For the text-containing cell, return its midpoint in (X, Y) coordinate format. 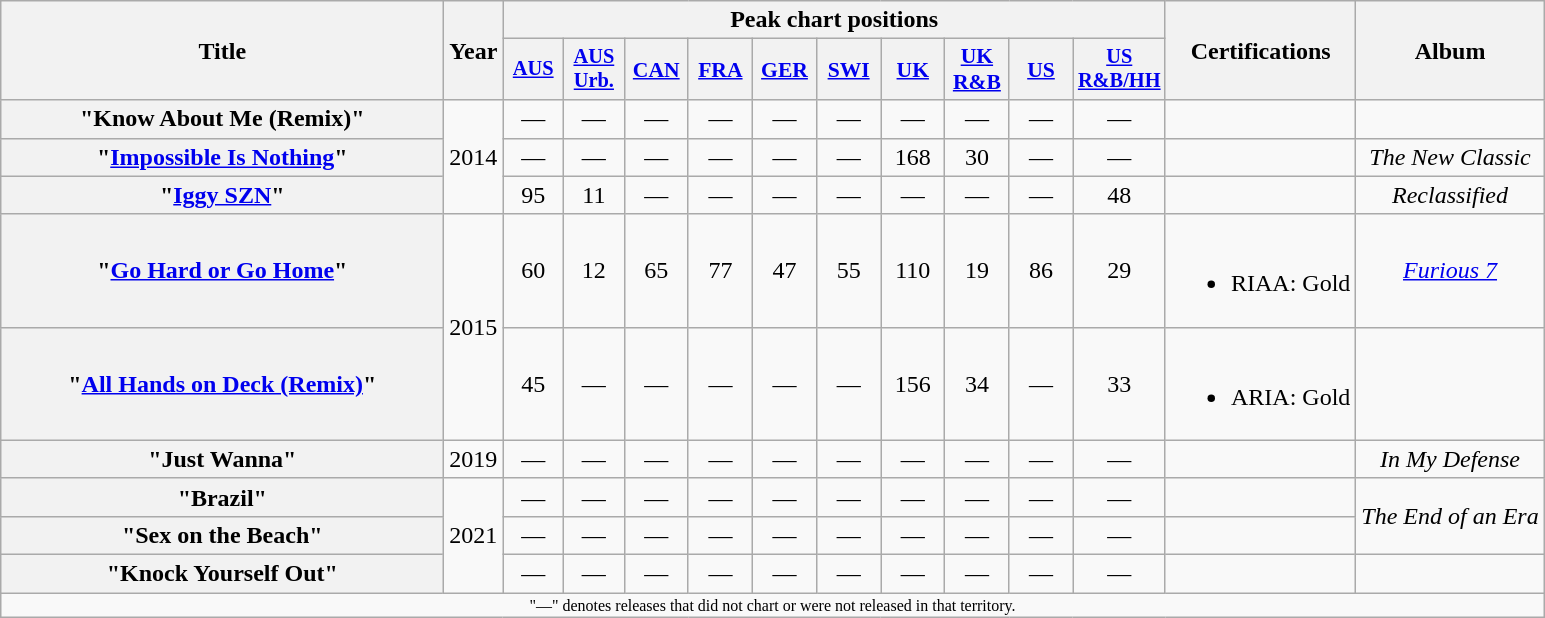
"Brazil" (222, 497)
11 (594, 195)
SWI (849, 70)
Album (1450, 50)
Reclassified (1450, 195)
"Knock Yourself Out" (222, 573)
60 (534, 270)
UK (913, 70)
77 (720, 270)
12 (594, 270)
29 (1119, 270)
"All Hands on Deck (Remix)" (222, 384)
CAN (656, 70)
US (1041, 70)
30 (977, 157)
"Sex on the Beach" (222, 535)
"Just Wanna" (222, 459)
34 (977, 384)
GER (784, 70)
AUS (534, 70)
Title (222, 50)
95 (534, 195)
2021 (474, 535)
Year (474, 50)
The New Classic (1450, 157)
2014 (474, 157)
45 (534, 384)
FRA (720, 70)
"Go Hard or Go Home" (222, 270)
19 (977, 270)
UKR&B (977, 70)
AUS Urb. (594, 70)
"—" denotes releases that did not chart or were not released in that territory. (772, 604)
156 (913, 384)
47 (784, 270)
ARIA: Gold (1260, 384)
"Iggy SZN" (222, 195)
In My Defense (1450, 459)
Peak chart positions (834, 20)
65 (656, 270)
48 (1119, 195)
2015 (474, 327)
168 (913, 157)
55 (849, 270)
Certifications (1260, 50)
33 (1119, 384)
110 (913, 270)
US R&B/HH (1119, 70)
86 (1041, 270)
"Know About Me (Remix)" (222, 119)
2019 (474, 459)
Furious 7 (1450, 270)
The End of an Era (1450, 516)
RIAA: Gold (1260, 270)
"Impossible Is Nothing" (222, 157)
